Output the (X, Y) coordinate of the center of the cell containing the given text.  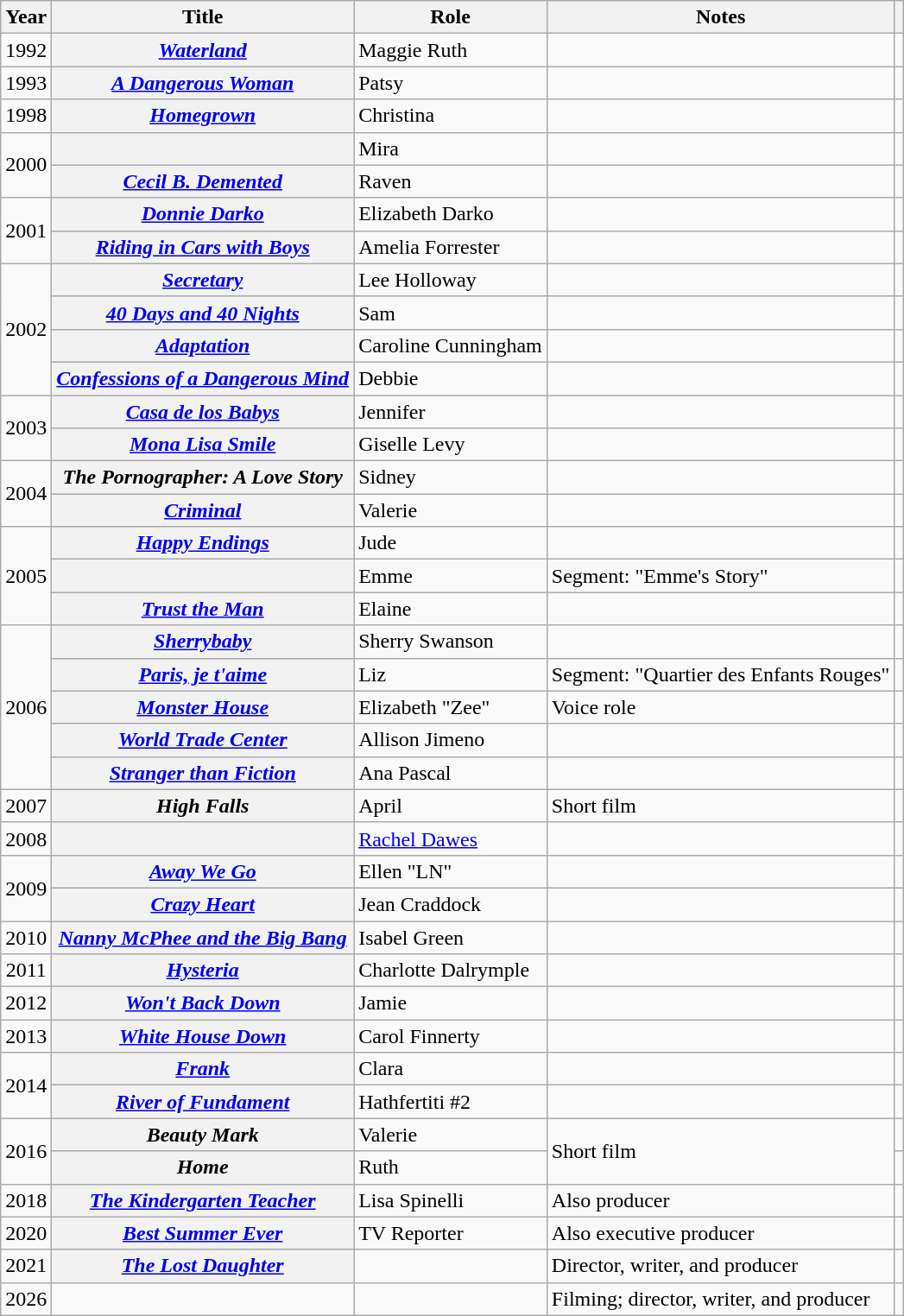
2009 (26, 888)
Won't Back Down (203, 1003)
The Pornographer: A Love Story (203, 478)
The Kindergarten Teacher (203, 1200)
Sidney (451, 478)
Maggie Ruth (451, 50)
Beauty Mark (203, 1135)
Homegrown (203, 116)
Criminal (203, 510)
Lisa Spinelli (451, 1200)
Crazy Heart (203, 904)
2011 (26, 971)
2020 (26, 1233)
Ellen "LN" (451, 871)
Christina (451, 116)
Elaine (451, 609)
Rachel Dawes (451, 838)
Allison Jimeno (451, 740)
40 Days and 40 Nights (203, 313)
Segment: "Emme's Story" (720, 576)
2010 (26, 937)
Ruth (451, 1167)
2014 (26, 1085)
Stranger than Fiction (203, 773)
High Falls (203, 806)
1998 (26, 116)
Sherrybaby (203, 642)
A Dangerous Woman (203, 83)
Happy Endings (203, 543)
Hathfertiti #2 (451, 1102)
Amelia Forrester (451, 247)
2000 (26, 165)
2006 (26, 707)
Trust the Man (203, 609)
Secretary (203, 280)
2012 (26, 1003)
World Trade Center (203, 740)
Sherry Swanson (451, 642)
Director, writer, and producer (720, 1266)
Patsy (451, 83)
River of Fundament (203, 1102)
TV Reporter (451, 1233)
Mona Lisa Smile (203, 445)
Filming; director, writer, and producer (720, 1299)
Hysteria (203, 971)
April (451, 806)
White House Down (203, 1036)
Frank (203, 1069)
Notes (720, 17)
2026 (26, 1299)
2007 (26, 806)
Waterland (203, 50)
Role (451, 17)
Nanny McPhee and the Big Bang (203, 937)
Jamie (451, 1003)
2005 (26, 576)
1992 (26, 50)
2003 (26, 428)
Home (203, 1167)
2016 (26, 1151)
Away We Go (203, 871)
Adaptation (203, 345)
Carol Finnerty (451, 1036)
Caroline Cunningham (451, 345)
Donnie Darko (203, 214)
Giselle Levy (451, 445)
Cecil B. Demented (203, 181)
Riding in Cars with Boys (203, 247)
Best Summer Ever (203, 1233)
Charlotte Dalrymple (451, 971)
2001 (26, 231)
Title (203, 17)
Elizabeth Darko (451, 214)
Jennifer (451, 412)
Jude (451, 543)
Voice role (720, 707)
Debbie (451, 378)
2002 (26, 329)
Monster House (203, 707)
Emme (451, 576)
1993 (26, 83)
The Lost Daughter (203, 1266)
2008 (26, 838)
Isabel Green (451, 937)
Elizabeth "Zee" (451, 707)
Raven (451, 181)
Mira (451, 149)
Paris, je t'aime (203, 674)
Lee Holloway (451, 280)
Casa de los Babys (203, 412)
2018 (26, 1200)
Sam (451, 313)
Jean Craddock (451, 904)
2013 (26, 1036)
Also executive producer (720, 1233)
Ana Pascal (451, 773)
2021 (26, 1266)
Confessions of a Dangerous Mind (203, 378)
2004 (26, 494)
Segment: "Quartier des Enfants Rouges" (720, 674)
Liz (451, 674)
Year (26, 17)
Also producer (720, 1200)
Clara (451, 1069)
